Pinpoint the cell where the given text exists, returning its [X, Y] midpoint coordinate. 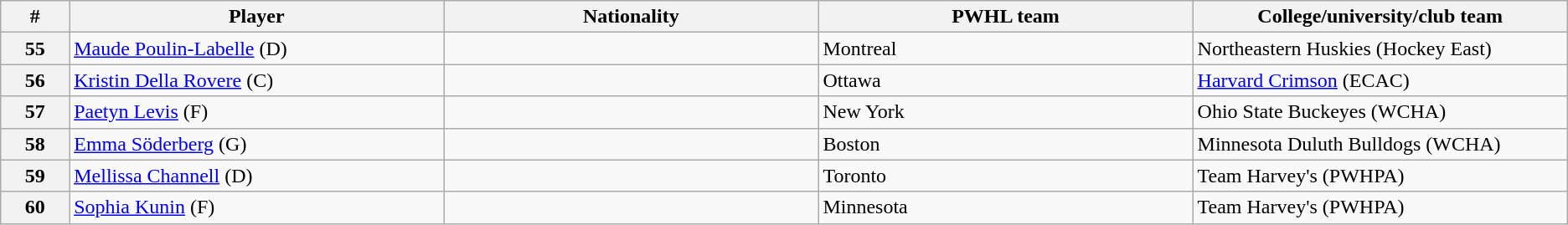
Paetyn Levis (F) [256, 112]
Emma Söderberg (G) [256, 144]
Player [256, 17]
Toronto [1005, 176]
58 [35, 144]
Montreal [1005, 49]
Minnesota [1005, 207]
57 [35, 112]
Ottawa [1005, 80]
Northeastern Huskies (Hockey East) [1380, 49]
PWHL team [1005, 17]
59 [35, 176]
Ohio State Buckeyes (WCHA) [1380, 112]
Boston [1005, 144]
College/university/club team [1380, 17]
60 [35, 207]
Maude Poulin-Labelle (D) [256, 49]
56 [35, 80]
Nationality [632, 17]
Harvard Crimson (ECAC) [1380, 80]
Mellissa Channell (D) [256, 176]
Sophia Kunin (F) [256, 207]
New York [1005, 112]
# [35, 17]
Kristin Della Rovere (C) [256, 80]
55 [35, 49]
Minnesota Duluth Bulldogs (WCHA) [1380, 144]
